From the cell containing the given text, extract its center point as (X, Y) coordinate. 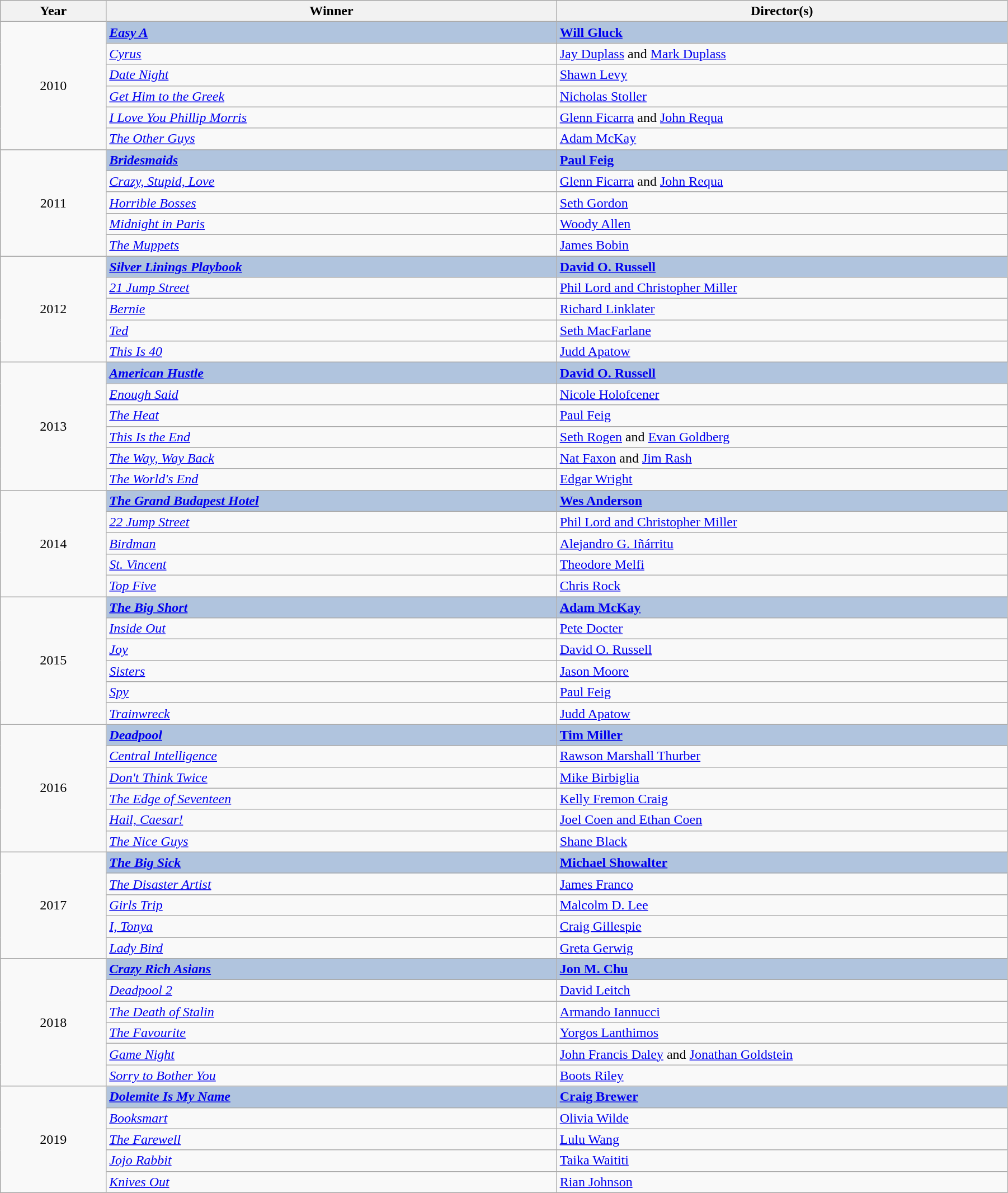
Craig Brewer (782, 1097)
Get Him to the Greek (331, 96)
Knives Out (331, 1182)
Hail, Caesar! (331, 820)
Richard Linklater (782, 309)
Rawson Marshall Thurber (782, 756)
Boots Riley (782, 1076)
Lulu Wang (782, 1139)
Bernie (331, 309)
Winner (331, 11)
2012 (54, 309)
The Grand Budapest Hotel (331, 501)
The World's End (331, 479)
Michael Showalter (782, 862)
Silver Linings Playbook (331, 267)
Bridesmaids (331, 160)
Joy (331, 650)
James Bobin (782, 245)
The Muppets (331, 245)
2018 (54, 1022)
Yorgos Lanthimos (782, 1033)
Will Gluck (782, 32)
The Heat (331, 416)
The Edge of Seventeen (331, 799)
Enough Said (331, 394)
The Way, Way Back (331, 458)
Game Night (331, 1054)
Spy (331, 692)
Joel Coen and Ethan Coen (782, 820)
Jay Duplass and Mark Duplass (782, 54)
Nicole Holofcener (782, 394)
Malcolm D. Lee (782, 905)
Girls Trip (331, 905)
Greta Gerwig (782, 948)
Horrible Bosses (331, 202)
Top Five (331, 586)
Taika Waititi (782, 1161)
The Favourite (331, 1033)
Jon M. Chu (782, 969)
Crazy Rich Asians (331, 969)
Jason Moore (782, 671)
Chris Rock (782, 586)
Central Intelligence (331, 756)
2013 (54, 426)
2016 (54, 788)
I, Tonya (331, 926)
This Is 40 (331, 352)
Armando Iannucci (782, 1012)
Nat Faxon and Jim Rash (782, 458)
Midnight in Paris (331, 224)
Theodore Melfi (782, 564)
2019 (54, 1139)
I Love You Phillip Morris (331, 117)
Ted (331, 331)
The Farewell (331, 1139)
The Other Guys (331, 139)
American Hustle (331, 373)
The Big Sick (331, 862)
Nicholas Stoller (782, 96)
Tim Miller (782, 735)
Sorry to Bother You (331, 1076)
Seth Gordon (782, 202)
John Francis Daley and Jonathan Goldstein (782, 1054)
Edgar Wright (782, 479)
Shane Black (782, 841)
Pete Docter (782, 629)
Birdman (331, 543)
Wes Anderson (782, 501)
2010 (54, 86)
The Disaster Artist (331, 884)
St. Vincent (331, 564)
Crazy, Stupid, Love (331, 181)
Cyrus (331, 54)
Woody Allen (782, 224)
The Nice Guys (331, 841)
Deadpool (331, 735)
2015 (54, 660)
Mike Birbiglia (782, 777)
21 Jump Street (331, 288)
Inside Out (331, 629)
Dolemite Is My Name (331, 1097)
Director(s) (782, 11)
This Is the End (331, 437)
Booksmart (331, 1118)
2014 (54, 543)
Shawn Levy (782, 75)
Seth Rogen and Evan Goldberg (782, 437)
Trainwreck (331, 714)
Jojo Rabbit (331, 1161)
Year (54, 11)
David Leitch (782, 991)
Sisters (331, 671)
Easy A (331, 32)
Olivia Wilde (782, 1118)
22 Jump Street (331, 522)
2017 (54, 905)
2011 (54, 202)
The Big Short (331, 607)
The Death of Stalin (331, 1012)
Date Night (331, 75)
Seth MacFarlane (782, 331)
Don't Think Twice (331, 777)
Craig Gillespie (782, 926)
Rian Johnson (782, 1182)
Deadpool 2 (331, 991)
Lady Bird (331, 948)
James Franco (782, 884)
Kelly Fremon Craig (782, 799)
Alejandro G. Iñárritu (782, 543)
